Extract the (x, y) coordinate from the center of the cell holding the provided text.  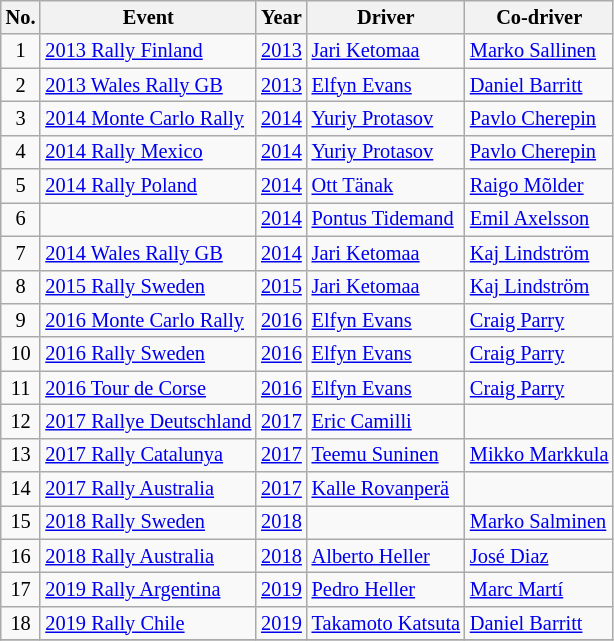
5 (21, 186)
13 (21, 455)
6 (21, 219)
2015 Rally Sweden (148, 287)
Ott Tänak (386, 186)
1 (21, 51)
2016 Monte Carlo Rally (148, 320)
2014 Wales Rally GB (148, 253)
Pontus Tidemand (386, 219)
2014 Rally Mexico (148, 152)
9 (21, 320)
2013 Rally Finland (148, 51)
2014 Rally Poland (148, 186)
10 (21, 354)
Pedro Heller (386, 589)
2018 Rally Australia (148, 556)
2019 Rally Argentina (148, 589)
16 (21, 556)
Driver (386, 17)
Co-driver (539, 17)
15 (21, 522)
2 (21, 85)
2018 Rally Sweden (148, 522)
No. (21, 17)
11 (21, 388)
2016 Tour de Corse (148, 388)
2019 Rally Chile (148, 623)
17 (21, 589)
José Diaz (539, 556)
Eric Camilli (386, 421)
18 (21, 623)
Alberto Heller (386, 556)
2017 Rallye Deutschland (148, 421)
Year (281, 17)
2016 Rally Sweden (148, 354)
Mikko Markkula (539, 455)
Marko Sallinen (539, 51)
Teemu Suninen (386, 455)
2013 Wales Rally GB (148, 85)
2014 Monte Carlo Rally (148, 118)
4 (21, 152)
Emil Axelsson (539, 219)
2015 (281, 287)
12 (21, 421)
Marko Salminen (539, 522)
2017 Rally Australia (148, 489)
Event (148, 17)
7 (21, 253)
2017 Rally Catalunya (148, 455)
Takamoto Katsuta (386, 623)
8 (21, 287)
Marc Martí (539, 589)
Raigo Mõlder (539, 186)
14 (21, 489)
Kalle Rovanperä (386, 489)
3 (21, 118)
